Determine the [X, Y] coordinate at the center of the cell enclosing the given text.  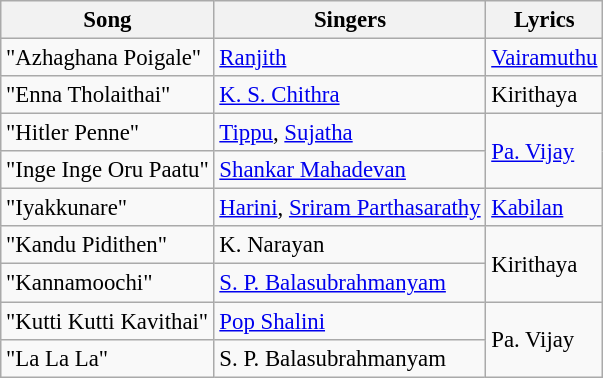
"Azhaghana Poigale" [108, 58]
Tippu, Sujatha [350, 133]
Ranjith [350, 58]
K. Narayan [350, 245]
"Kandu Pidithen" [108, 245]
"La La La" [108, 358]
Song [108, 20]
"Enna Tholaithai" [108, 95]
Shankar Mahadevan [350, 170]
"Hitler Penne" [108, 133]
Harini, Sriram Parthasarathy [350, 208]
"Inge Inge Oru Paatu" [108, 170]
"Kutti Kutti Kavithai" [108, 321]
K. S. Chithra [350, 95]
Singers [350, 20]
"Kannamoochi" [108, 283]
"Iyakkunare" [108, 208]
Pop Shalini [350, 321]
Vairamuthu [544, 58]
Kabilan [544, 208]
Lyrics [544, 20]
